Provide the [X, Y] coordinate of the cell's center where the given text is located.  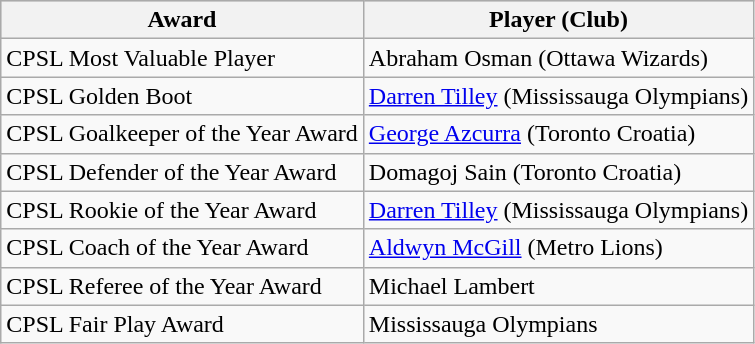
CPSL Coach of the Year Award [182, 248]
CPSL Referee of the Year Award [182, 286]
George Azcurra (Toronto Croatia) [558, 134]
CPSL Most Valuable Player [182, 58]
CPSL Fair Play Award [182, 324]
Aldwyn McGill (Metro Lions) [558, 248]
CPSL Goalkeeper of the Year Award [182, 134]
Award [182, 20]
CPSL Rookie of the Year Award [182, 210]
Abraham Osman (Ottawa Wizards) [558, 58]
Player (Club) [558, 20]
Mississauga Olympians [558, 324]
Michael Lambert [558, 286]
CPSL Defender of the Year Award [182, 172]
CPSL Golden Boot [182, 96]
Domagoj Sain (Toronto Croatia) [558, 172]
